Pinpoint the cell where the given text exists, returning its [X, Y] midpoint coordinate. 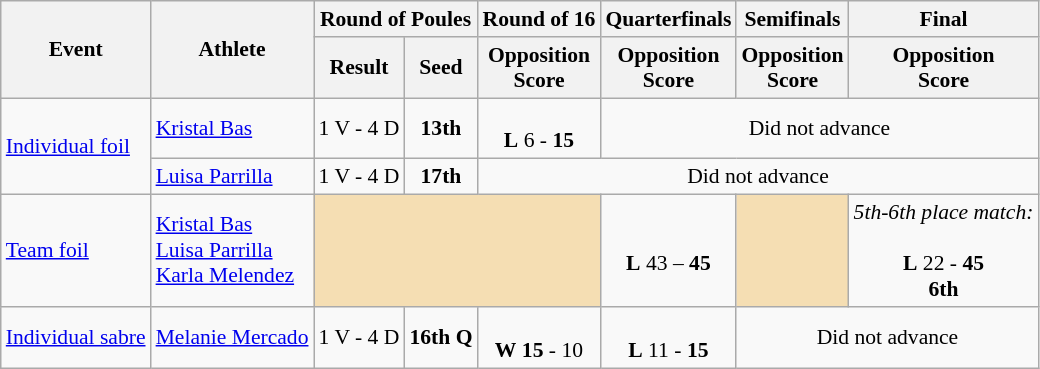
Round of 16 [540, 19]
L 11 - 15 [668, 338]
Athlete [232, 50]
Quarterfinals [668, 19]
Luisa Parrilla [232, 177]
Team foil [76, 251]
Kristal BasLuisa ParrillaKarla Melendez [232, 251]
Round of Poules [396, 19]
Melanie Mercado [232, 338]
Semifinals [792, 19]
Final [944, 19]
Seed [440, 68]
Result [360, 68]
Kristal Bas [232, 128]
W 15 - 10 [540, 338]
Individual foil [76, 146]
L 43 – 45 [668, 251]
16th Q [440, 338]
17th [440, 177]
Individual sabre [76, 338]
13th [440, 128]
5th-6th place match:L 22 - 456th [944, 251]
Event [76, 50]
L 6 - 15 [540, 128]
